Identify which cell holds the provided text, then report its [X, Y] central coordinate. 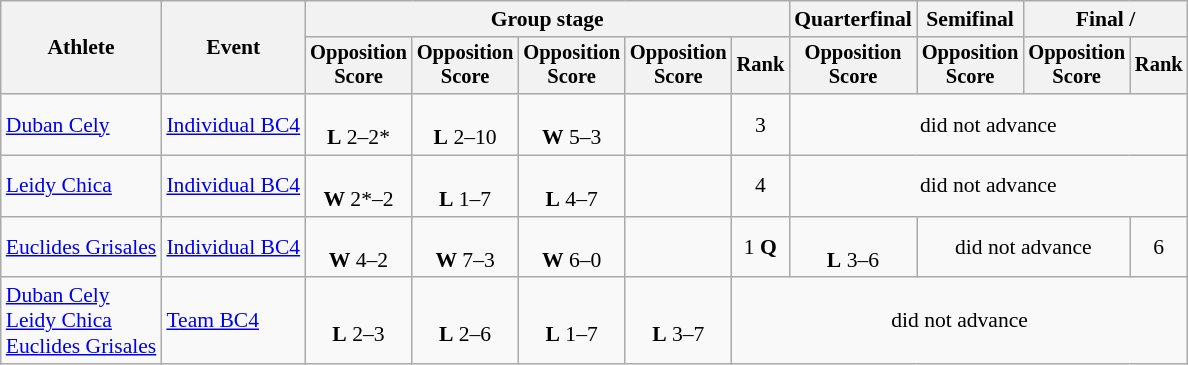
W 6–0 [572, 248]
Duban CelyLeidy ChicaEuclides Grisales [82, 322]
Duban Cely [82, 124]
4 [761, 186]
L 2–10 [466, 124]
W 4–2 [358, 248]
L 2–3 [358, 322]
L 4–7 [572, 186]
L 3–6 [853, 248]
Team BC4 [233, 322]
Athlete [82, 48]
L 3–7 [678, 322]
L 2–2* [358, 124]
Semifinal [970, 19]
L 2–6 [466, 322]
W 2*–2 [358, 186]
Euclides Grisales [82, 248]
Final / [1105, 19]
Leidy Chica [82, 186]
Group stage [547, 19]
Event [233, 48]
1 Q [761, 248]
W 5–3 [572, 124]
6 [1159, 248]
W 7–3 [466, 248]
3 [761, 124]
Quarterfinal [853, 19]
